Return [x, y] of the center of cell containing provided text 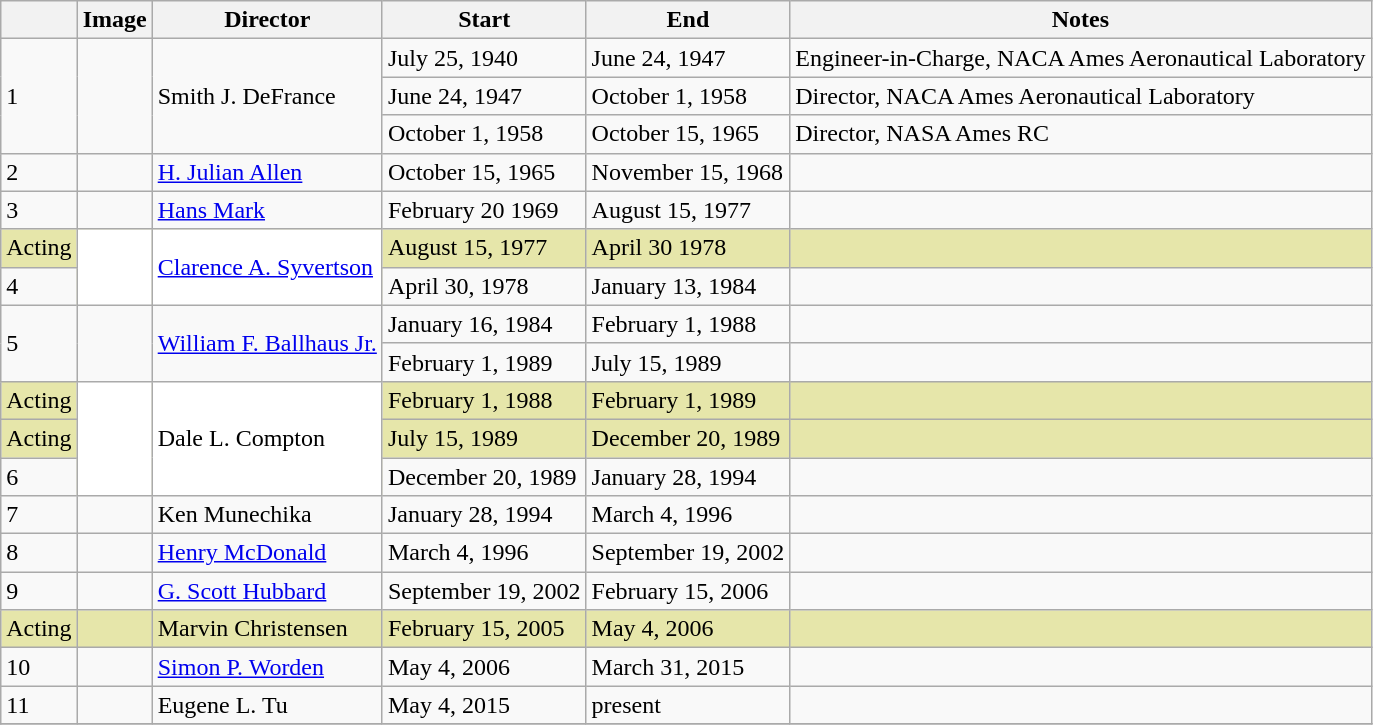
Smith J. DeFrance [267, 96]
Hans Mark [267, 210]
Simon P. Worden [267, 667]
End [688, 20]
March 31, 2015 [688, 667]
4 [39, 286]
January 13, 1984 [688, 286]
Image [114, 20]
Start [484, 20]
William F. Ballhaus Jr. [267, 343]
Director, NACA Ames Aeronautical Laboratory [1080, 96]
April 30 1978 [688, 248]
February 15, 2005 [484, 629]
January 16, 1984 [484, 324]
5 [39, 343]
April 30, 1978 [484, 286]
Ken Munechika [267, 515]
8 [39, 553]
Director, NASA Ames RC [1080, 134]
Eugene L. Tu [267, 705]
10 [39, 667]
Clarence A. Syvertson [267, 267]
3 [39, 210]
present [688, 705]
Henry McDonald [267, 553]
Engineer-in-Charge, NACA Ames Aeronautical Laboratory [1080, 58]
6 [39, 477]
May 4, 2015 [484, 705]
July 25, 1940 [484, 58]
G. Scott Hubbard [267, 591]
November 15, 1968 [688, 172]
Dale L. Compton [267, 438]
Director [267, 20]
2 [39, 172]
7 [39, 515]
February 20 1969 [484, 210]
Marvin Christensen [267, 629]
Notes [1080, 20]
9 [39, 591]
11 [39, 705]
H. Julian Allen [267, 172]
February 15, 2006 [688, 591]
1 [39, 96]
